Return [X, Y] of the center of cell containing provided text 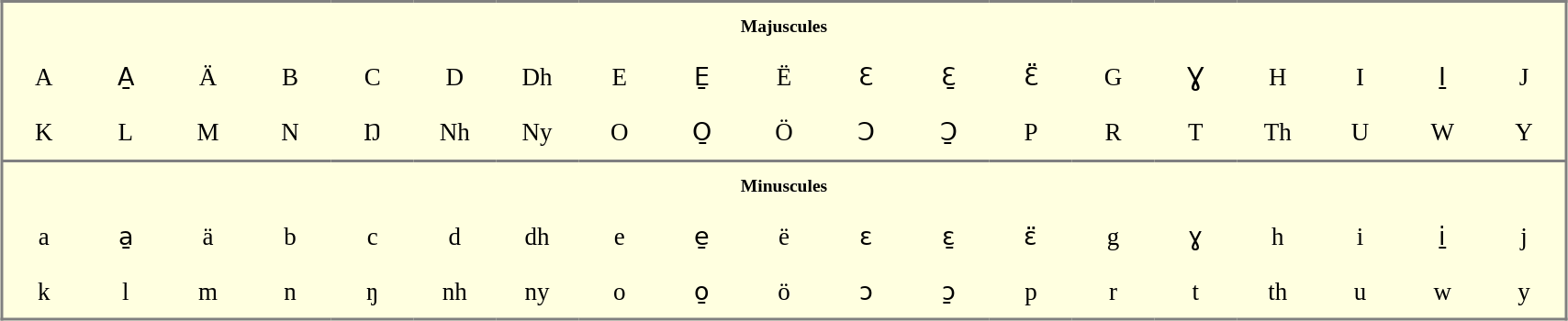
u [1361, 292]
Ŋ [373, 133]
O̱ [701, 133]
E̱ [701, 77]
ä [208, 237]
dh [537, 237]
G [1114, 77]
Majuscules [784, 26]
m [208, 292]
Ɛ [867, 77]
h [1278, 237]
I̱ [1442, 77]
ɛ [867, 237]
H [1278, 77]
W [1442, 133]
d [455, 237]
a [43, 237]
A̱ [126, 77]
ö [784, 292]
K [43, 133]
a̱ [126, 237]
Nh [455, 133]
I [1361, 77]
r [1114, 292]
nh [455, 292]
Ë [784, 77]
k [43, 292]
O [620, 133]
B [290, 77]
Dh [537, 77]
e [620, 237]
p [1031, 292]
Ɣ [1195, 77]
j [1525, 237]
Ɔ̱ [948, 133]
P [1031, 133]
ɣ [1195, 237]
o̱ [701, 292]
ŋ [373, 292]
Ä [208, 77]
ɛ̈ [1031, 237]
ɔ [867, 292]
R [1114, 133]
N [290, 133]
th [1278, 292]
Ny [537, 133]
g [1114, 237]
T [1195, 133]
L [126, 133]
Th [1278, 133]
w [1442, 292]
Ö [784, 133]
ɛ̱ [948, 237]
E [620, 77]
U [1361, 133]
b [290, 237]
ë [784, 237]
n [290, 292]
M [208, 133]
Ɔ [867, 133]
l [126, 292]
o [620, 292]
i̱ [1442, 237]
ɔ̱ [948, 292]
t [1195, 292]
J [1525, 77]
Minuscules [784, 185]
Ɛ̈ [1031, 77]
A [43, 77]
Ɛ̱ [948, 77]
Y [1525, 133]
D [455, 77]
y [1525, 292]
e̱ [701, 237]
i [1361, 237]
c [373, 237]
ny [537, 292]
C [373, 77]
